Detect which cell encompasses the target text, then output its [x, y] center coordinate. 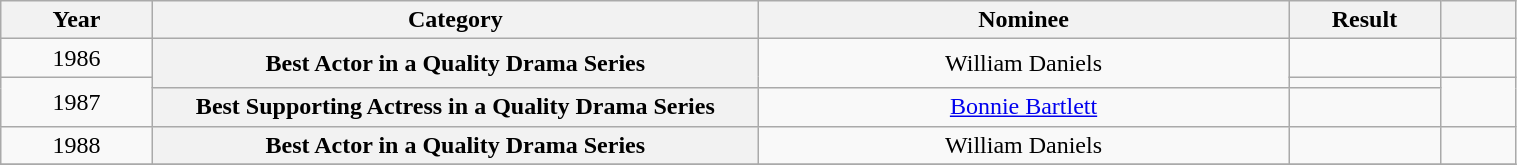
Nominee [1023, 20]
1988 [77, 145]
Best Supporting Actress in a Quality Drama Series [455, 107]
Bonnie Bartlett [1023, 107]
Category [455, 20]
1987 [77, 102]
Result [1365, 20]
Year [77, 20]
1986 [77, 58]
